Pinpoint the cell where the given text exists, returning its (x, y) midpoint coordinate. 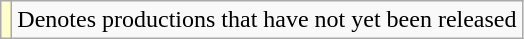
Denotes productions that have not yet been released (267, 20)
